Pinpoint the cell where the given text exists, returning its [X, Y] midpoint coordinate. 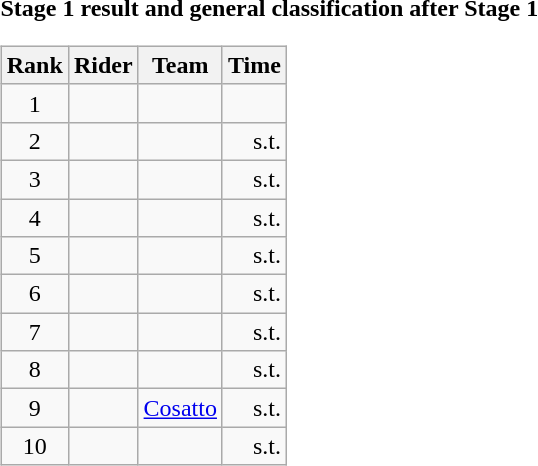
Team [180, 65]
Time [254, 65]
2 [34, 141]
7 [34, 332]
8 [34, 370]
1 [34, 103]
3 [34, 179]
Rider [103, 65]
10 [34, 446]
6 [34, 294]
5 [34, 256]
Cosatto [180, 408]
4 [34, 217]
9 [34, 408]
Rank [34, 65]
